Find where the given text appears and provide that cell's center as (X, Y) coordinate. 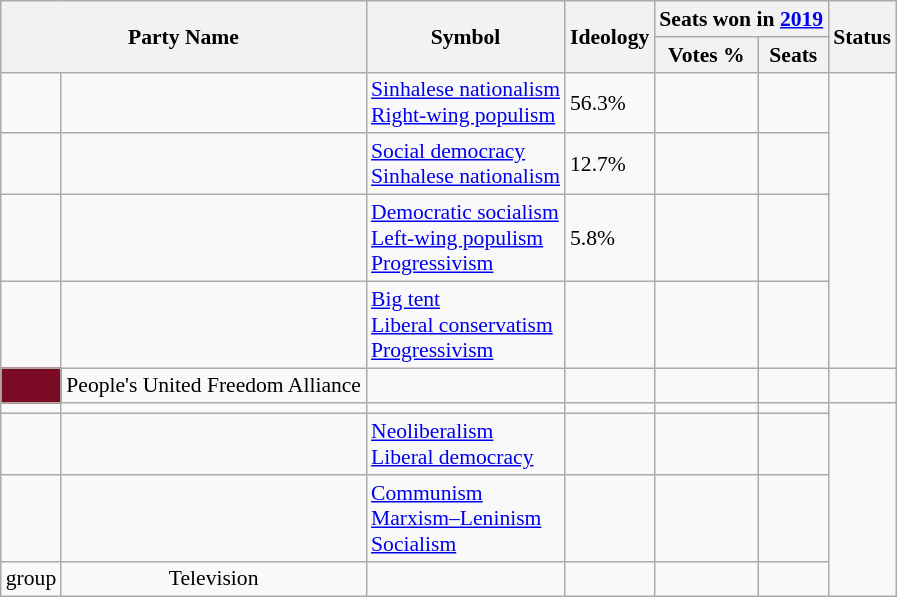
Democratic socialismLeft-wing populismProgressivism (466, 238)
group (31, 579)
People's United Freedom Alliance (214, 386)
Social democracySinhalese nationalism (466, 164)
Votes % (706, 55)
Ideology (610, 36)
Seats (793, 55)
Seats won in 2019 (741, 19)
Television (214, 579)
Sinhalese nationalismRight-wing populism (466, 102)
12.7% (610, 164)
Symbol (466, 36)
NeoliberalismLiberal democracy (466, 444)
CommunismMarxism–LeninismSocialism (466, 518)
Status (862, 36)
Party Name (184, 36)
5.8% (610, 238)
56.3% (610, 102)
Big tentLiberal conservatismProgressivism (466, 324)
